Search for the cell housing the specified text and yield its (X, Y) center coordinate. 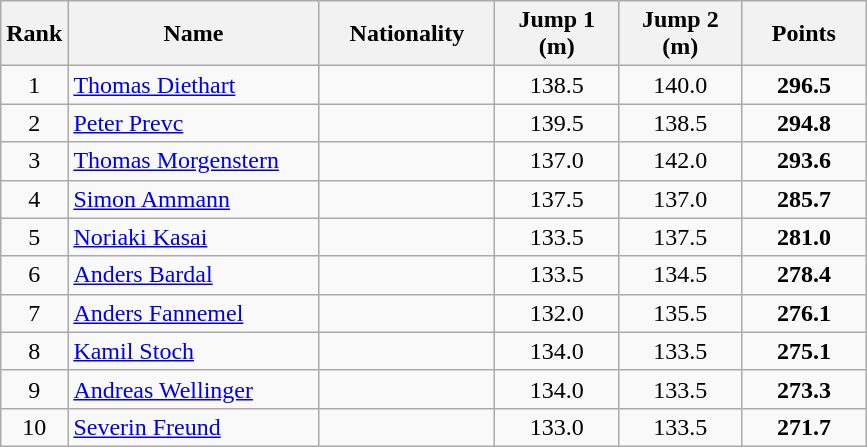
5 (34, 237)
4 (34, 199)
133.0 (557, 427)
Severin Freund (194, 427)
8 (34, 351)
271.7 (804, 427)
140.0 (681, 85)
Points (804, 34)
293.6 (804, 161)
281.0 (804, 237)
6 (34, 275)
Jump 2 (m) (681, 34)
9 (34, 389)
10 (34, 427)
Name (194, 34)
132.0 (557, 313)
285.7 (804, 199)
135.5 (681, 313)
Noriaki Kasai (194, 237)
Thomas Morgenstern (194, 161)
2 (34, 123)
Simon Ammann (194, 199)
1 (34, 85)
Anders Fannemel (194, 313)
Nationality (407, 34)
134.5 (681, 275)
294.8 (804, 123)
Anders Bardal (194, 275)
7 (34, 313)
Kamil Stoch (194, 351)
296.5 (804, 85)
275.1 (804, 351)
3 (34, 161)
Thomas Diethart (194, 85)
Jump 1 (m) (557, 34)
276.1 (804, 313)
Peter Prevc (194, 123)
278.4 (804, 275)
Rank (34, 34)
273.3 (804, 389)
Andreas Wellinger (194, 389)
142.0 (681, 161)
139.5 (557, 123)
